Return the [X, Y] coordinate for the center point of the cell that contains the specified text.  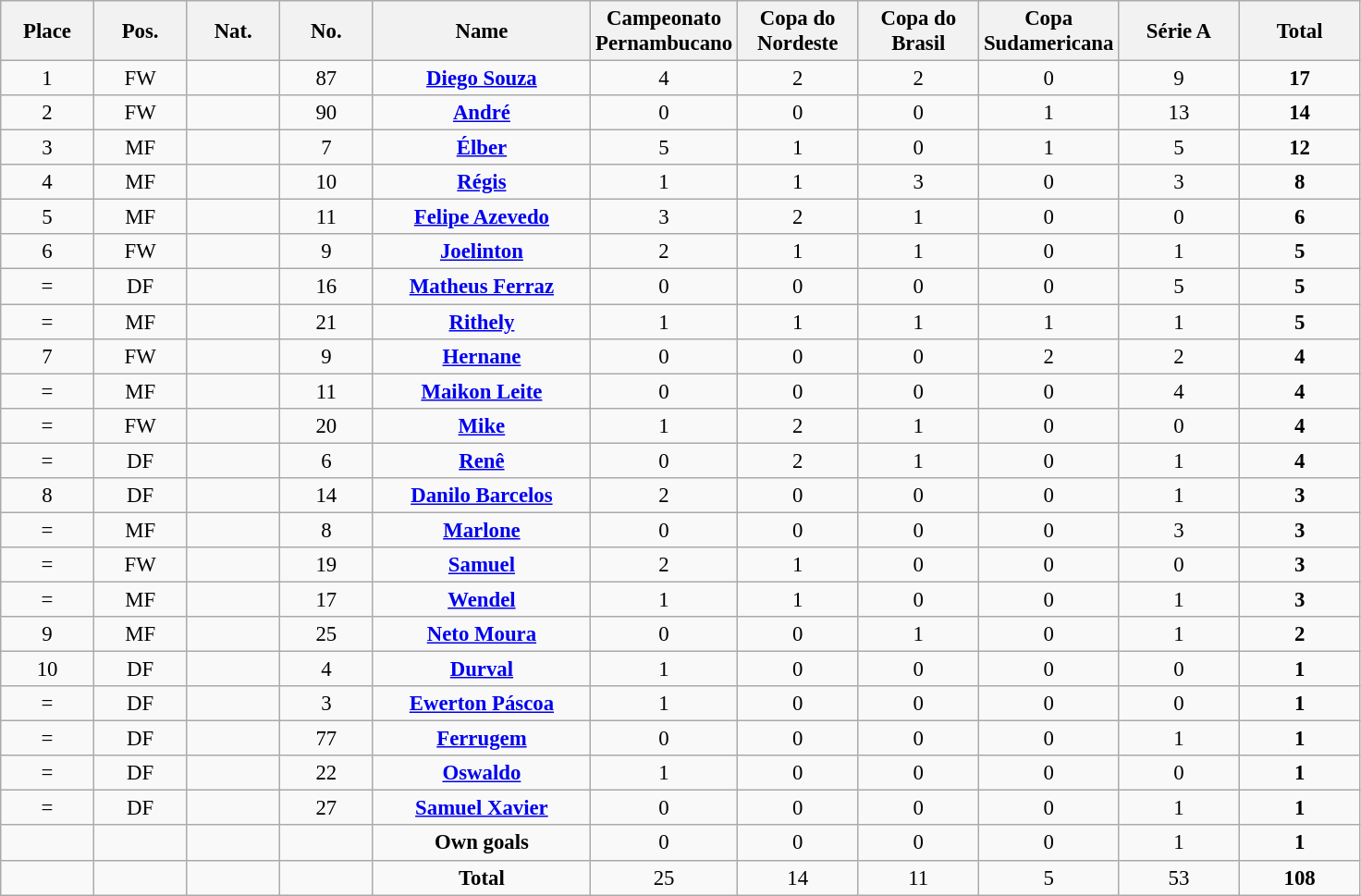
Place [48, 31]
Matheus Ferraz [482, 287]
Copa do Brasil [919, 31]
90 [327, 113]
André [482, 113]
Own goals [482, 843]
Ewerton Páscoa [482, 704]
Maikon Leite [482, 391]
Neto Moura [482, 634]
87 [327, 79]
Copa do Nordeste [797, 31]
Felipe Azevedo [482, 217]
53 [1180, 878]
Samuel [482, 565]
22 [327, 773]
27 [327, 808]
Joelinton [482, 252]
Nat. [233, 31]
21 [327, 322]
77 [327, 739]
Série A [1180, 31]
Durval [482, 669]
No. [327, 31]
16 [327, 287]
Mike [482, 425]
19 [327, 565]
Élber [482, 148]
Renê [482, 460]
Name [482, 31]
Ferrugem [482, 739]
Samuel Xavier [482, 808]
Régis [482, 182]
Diego Souza [482, 79]
Marlone [482, 530]
Campeonato Pernambucano [664, 31]
Hernane [482, 356]
Pos. [141, 31]
12 [1300, 148]
13 [1180, 113]
20 [327, 425]
Rithely [482, 322]
Danilo Barcelos [482, 496]
Copa Sudamericana [1048, 31]
108 [1300, 878]
Oswaldo [482, 773]
Wendel [482, 599]
